Return (x, y) of the center of cell containing provided text 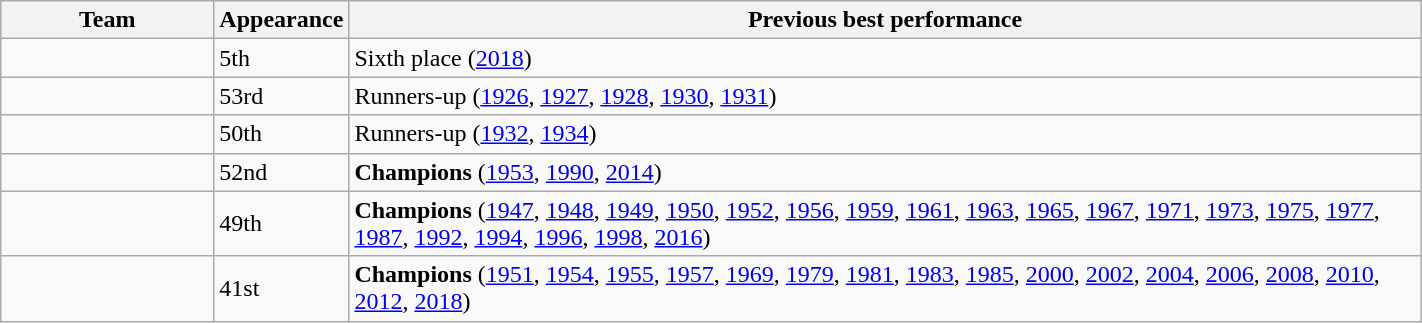
Previous best performance (885, 20)
49th (282, 224)
52nd (282, 172)
Team (108, 20)
50th (282, 134)
Appearance (282, 20)
Champions (1951, 1954, 1955, 1957, 1969, 1979, 1981, 1983, 1985, 2000, 2002, 2004, 2006, 2008, 2010, 2012, 2018) (885, 288)
Runners-up (1926, 1927, 1928, 1930, 1931) (885, 96)
53rd (282, 96)
Sixth place (2018) (885, 58)
Champions (1953, 1990, 2014) (885, 172)
41st (282, 288)
5th (282, 58)
Runners-up (1932, 1934) (885, 134)
Champions (1947, 1948, 1949, 1950, 1952, 1956, 1959, 1961, 1963, 1965, 1967, 1971, 1973, 1975, 1977, 1987, 1992, 1994, 1996, 1998, 2016) (885, 224)
